From the cell containing the given text, extract its center point as (x, y) coordinate. 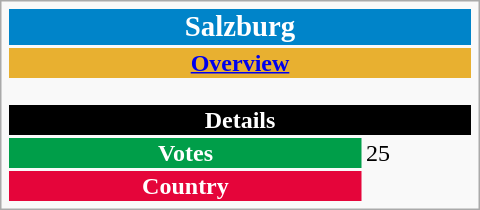
Salzburg (240, 27)
Country (185, 186)
Details (240, 120)
Votes (185, 153)
Overview (240, 63)
25 (418, 153)
